Provide the [X, Y] coordinate of the cell's center where the given text is located.  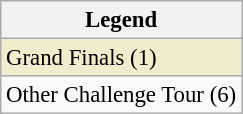
Legend [122, 20]
Other Challenge Tour (6) [122, 95]
Grand Finals (1) [122, 58]
